Locate the cell with the specified text and output its [X, Y] center coordinate. 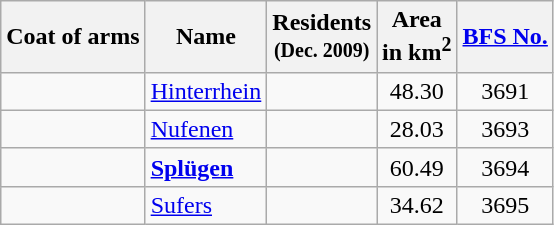
Coat of arms [73, 37]
Hinterrhein [206, 91]
Area in km2 [417, 37]
28.03 [417, 129]
Splügen [206, 167]
Residents(Dec. 2009) [322, 37]
3691 [505, 91]
3695 [505, 205]
3693 [505, 129]
Sufers [206, 205]
60.49 [417, 167]
BFS No. [505, 37]
48.30 [417, 91]
34.62 [417, 205]
3694 [505, 167]
Name [206, 37]
Nufenen [206, 129]
